Return (x, y) of the center of cell containing provided text 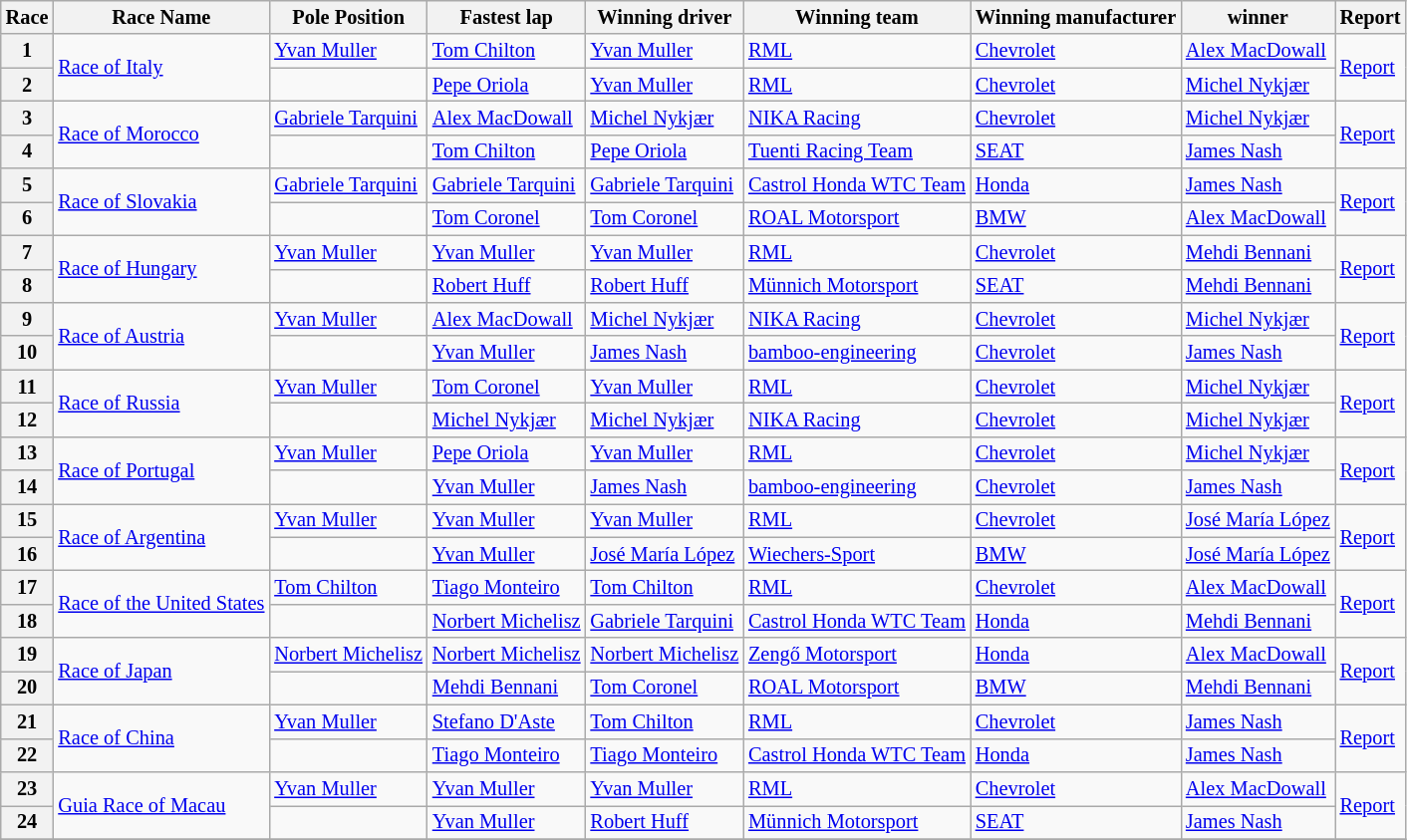
1 (28, 51)
20 (28, 688)
Race of Italy (161, 68)
Race of Japan (161, 672)
Race of Austria (161, 335)
11 (28, 387)
5 (28, 185)
Race of Portugal (161, 470)
4 (28, 151)
Stefano D'Aste (506, 721)
Race Name (161, 17)
13 (28, 453)
16 (28, 554)
Wiechers-Sport (857, 554)
Fastest lap (506, 17)
14 (28, 487)
17 (28, 587)
Race of Morocco (161, 134)
8 (28, 286)
Race of Slovakia (161, 201)
Race of Hungary (161, 269)
21 (28, 721)
3 (28, 118)
Guia Race of Macau (161, 805)
6 (28, 218)
2 (28, 85)
Winning manufacturer (1076, 17)
23 (28, 788)
Pole Position (349, 17)
9 (28, 319)
Race of China (161, 737)
Race of Russia (161, 403)
Race of Argentina (161, 536)
19 (28, 655)
12 (28, 420)
Race (28, 17)
winner (1258, 17)
Race of the United States (161, 604)
18 (28, 621)
Tuenti Racing Team (857, 151)
24 (28, 822)
22 (28, 755)
Winning team (857, 17)
Zengő Motorsport (857, 655)
10 (28, 353)
15 (28, 520)
Winning driver (666, 17)
7 (28, 252)
